Detect which cell encompasses the target text, then output its [X, Y] center coordinate. 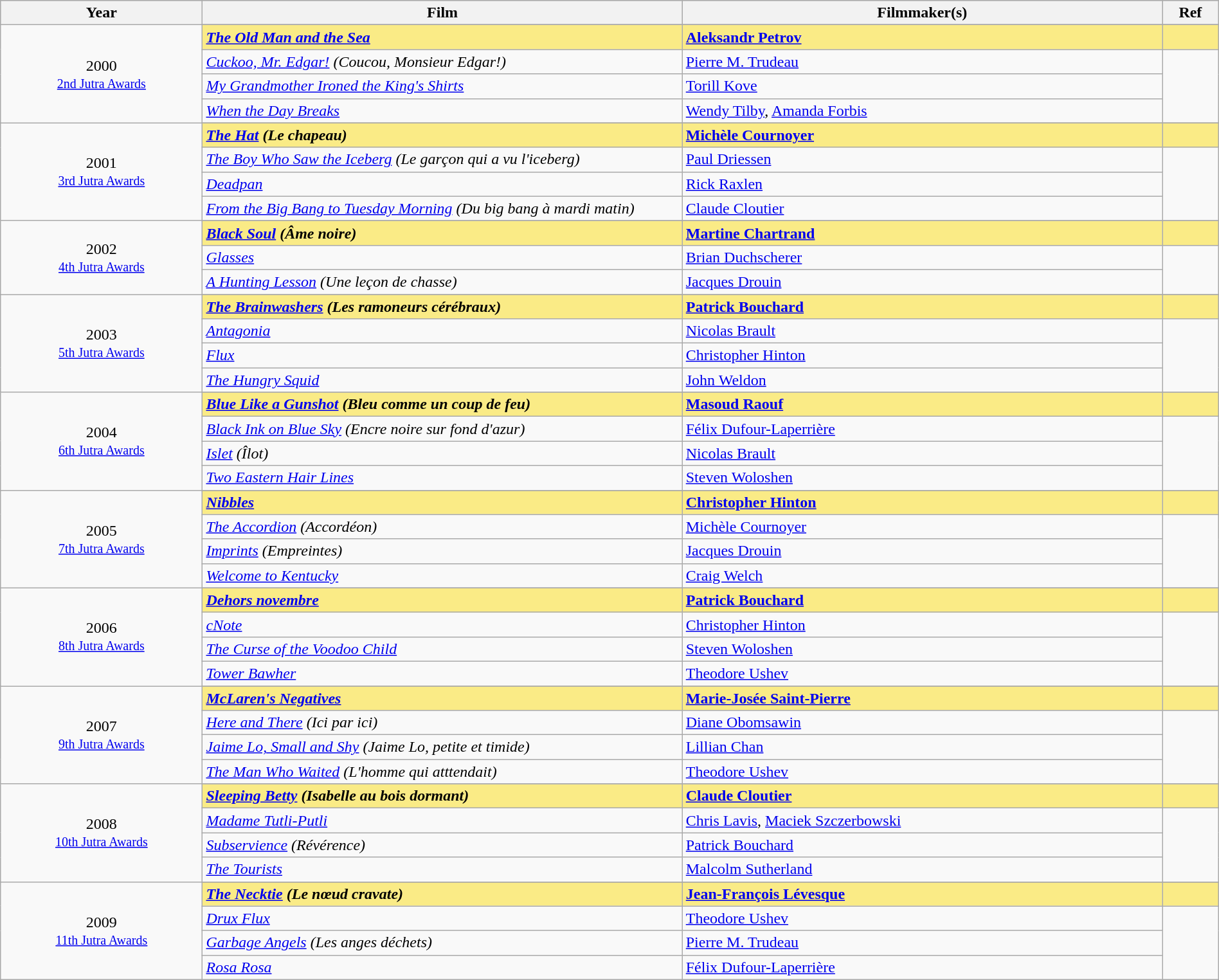
2002 4th Jutra Awards [102, 257]
Welcome to Kentucky [442, 576]
Tower Bawher [442, 673]
Craig Welch [922, 576]
The Accordion (Accordéon) [442, 527]
Filmmaker(s) [922, 13]
Blue Like a Gunshot (Bleu comme un coup de feu) [442, 404]
Here and There (Ici par ici) [442, 723]
Subservience (Révérence) [442, 845]
Madame Tutli-Putli [442, 821]
Torill Kove [922, 86]
Film [442, 13]
Paul Driessen [922, 159]
cNote [442, 624]
Masoud Raouf [922, 404]
2000 2nd Jutra Awards [102, 74]
The Hat (Le chapeau) [442, 135]
My Grandmother Ironed the King's Shirts [442, 86]
Antagonia [442, 331]
From the Big Bang to Tuesday Morning (Du big bang à mardi matin) [442, 208]
Drux Flux [442, 918]
2003 5th Jutra Awards [102, 343]
Wendy Tilby, Amanda Forbis [922, 111]
Deadpan [442, 184]
Malcolm Sutherland [922, 869]
Martine Chartrand [922, 233]
2004 6th Jutra Awards [102, 441]
Rosa Rosa [442, 967]
Sleeping Betty (Isabelle au bois dormant) [442, 796]
The Man Who Waited (L'homme qui atttendait) [442, 772]
Glasses [442, 257]
The Boy Who Saw the Iceberg (Le garçon qui a vu l'iceberg) [442, 159]
2001 3rd Jutra Awards [102, 172]
Cuckoo, Mr. Edgar! (Coucou, Monsieur Edgar!) [442, 62]
The Necktie (Le nœud cravate) [442, 894]
Ref [1191, 13]
2007 9th Jutra Awards [102, 734]
Dehors novembre [442, 600]
Garbage Angels (Les anges déchets) [442, 943]
Islet (Îlot) [442, 453]
2008 10th Jutra Awards [102, 833]
Aleksandr Petrov [922, 37]
Rick Raxlen [922, 184]
Black Ink on Blue Sky (Encre noire sur fond d'azur) [442, 429]
Two Eastern Hair Lines [442, 478]
The Curse of the Voodoo Child [442, 649]
Brian Duchscherer [922, 257]
Nibbles [442, 502]
Flux [442, 356]
Diane Obomsawin [922, 723]
Lillian Chan [922, 747]
A Hunting Lesson (Une leçon de chasse) [442, 282]
Year [102, 13]
Chris Lavis, Maciek Szczerbowski [922, 821]
When the Day Breaks [442, 111]
Jaime Lo, Small and Shy (Jaime Lo, petite et timide) [442, 747]
The Brainwashers (Les ramoneurs cérébraux) [442, 307]
McLaren's Negatives [442, 698]
The Hungry Squid [442, 380]
John Weldon [922, 380]
2006 8th Jutra Awards [102, 637]
2005 7th Jutra Awards [102, 539]
The Old Man and the Sea [442, 37]
2009 11th Jutra Awards [102, 930]
Black Soul (Âme noire) [442, 233]
The Tourists [442, 869]
Jean-François Lévesque [922, 894]
Marie-Josée Saint-Pierre [922, 698]
Imprints (Empreintes) [442, 551]
